Determine the [X, Y] coordinate at the center of the cell enclosing the given text.  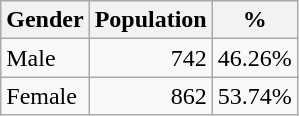
Gender [45, 20]
Population [150, 20]
862 [150, 96]
Female [45, 96]
53.74% [254, 96]
742 [150, 58]
Male [45, 58]
% [254, 20]
46.26% [254, 58]
